From the cell containing the given text, extract its center point as [X, Y] coordinate. 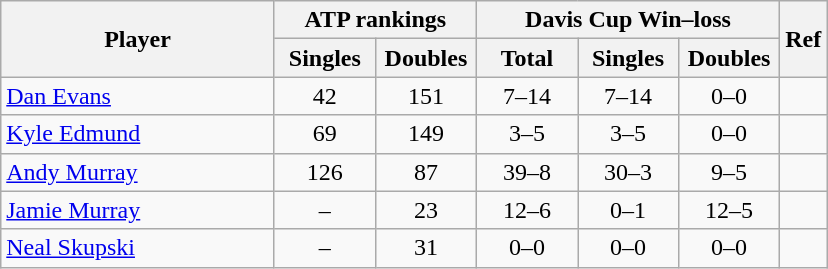
12–6 [526, 210]
12–5 [730, 210]
42 [324, 96]
Kyle Edmund [138, 134]
87 [426, 172]
Jamie Murray [138, 210]
126 [324, 172]
ATP rankings [375, 20]
Neal Skupski [138, 248]
23 [426, 210]
9–5 [730, 172]
Dan Evans [138, 96]
Ref [804, 39]
39–8 [526, 172]
Total [526, 58]
151 [426, 96]
69 [324, 134]
Davis Cup Win–loss [628, 20]
149 [426, 134]
Player [138, 39]
31 [426, 248]
30–3 [628, 172]
Andy Murray [138, 172]
0–1 [628, 210]
